Determine the [X, Y] coordinate at the center of the cell enclosing the given text.  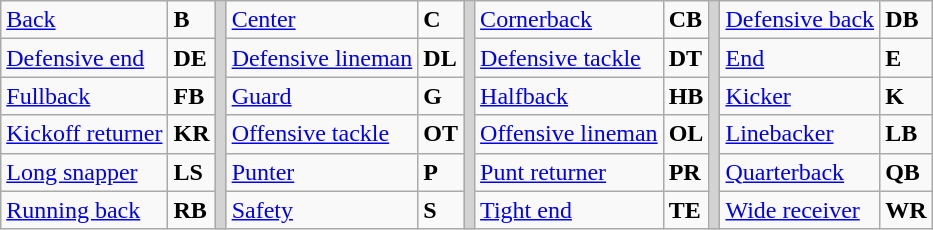
End [800, 58]
Wide receiver [800, 210]
Kicker [800, 96]
Cornerback [570, 20]
TE [686, 210]
CB [686, 20]
B [192, 20]
Fullback [84, 96]
DL [441, 58]
Guard [322, 96]
S [441, 210]
Back [84, 20]
LS [192, 172]
OT [441, 134]
LB [906, 134]
Punt returner [570, 172]
Defensive tackle [570, 58]
K [906, 96]
PR [686, 172]
Tight end [570, 210]
KR [192, 134]
Safety [322, 210]
Linebacker [800, 134]
G [441, 96]
C [441, 20]
Center [322, 20]
WR [906, 210]
DE [192, 58]
Defensive back [800, 20]
RB [192, 210]
Quarterback [800, 172]
Halfback [570, 96]
Defensive lineman [322, 58]
Offensive lineman [570, 134]
OL [686, 134]
P [441, 172]
Offensive tackle [322, 134]
Running back [84, 210]
Kickoff returner [84, 134]
Punter [322, 172]
QB [906, 172]
DT [686, 58]
HB [686, 96]
Defensive end [84, 58]
DB [906, 20]
FB [192, 96]
Long snapper [84, 172]
E [906, 58]
